Pinpoint the cell where the given text exists, returning its [X, Y] midpoint coordinate. 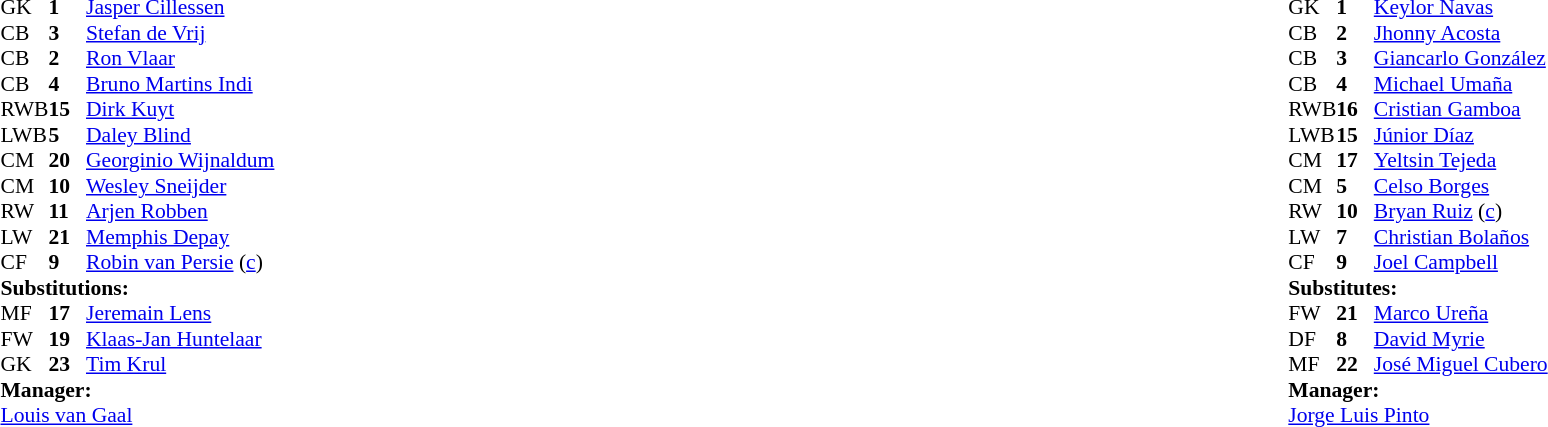
Marco Ureña [1461, 313]
Wesley Sneijder [180, 186]
David Myrie [1461, 339]
Tim Krul [180, 365]
Bryan Ruiz (c) [1461, 211]
Robin van Persie (c) [180, 263]
Arjen Robben [180, 211]
Dirk Kuyt [180, 109]
Joel Campbell [1461, 263]
Celso Borges [1461, 186]
Ron Vlaar [180, 59]
Jhonny Acosta [1461, 33]
11 [67, 211]
19 [67, 339]
Jeremain Lens [180, 313]
Christian Bolaños [1461, 237]
Daley Blind [180, 135]
Michael Umaña [1461, 84]
22 [1355, 365]
Substitutes: [1418, 288]
Memphis Depay [180, 237]
8 [1355, 339]
Yeltsin Tejeda [1461, 161]
Cristian Gamboa [1461, 109]
GK [24, 365]
Júnior Díaz [1461, 135]
Stefan de Vrij [180, 33]
José Miguel Cubero [1461, 365]
DF [1312, 339]
Substitutions: [137, 288]
23 [67, 365]
20 [67, 161]
7 [1355, 237]
Bruno Martins Indi [180, 84]
Giancarlo González [1461, 59]
Georginio Wijnaldum [180, 161]
Klaas-Jan Huntelaar [180, 339]
16 [1355, 109]
